Extract the [X, Y] coordinate from the center of the cell holding the provided text.  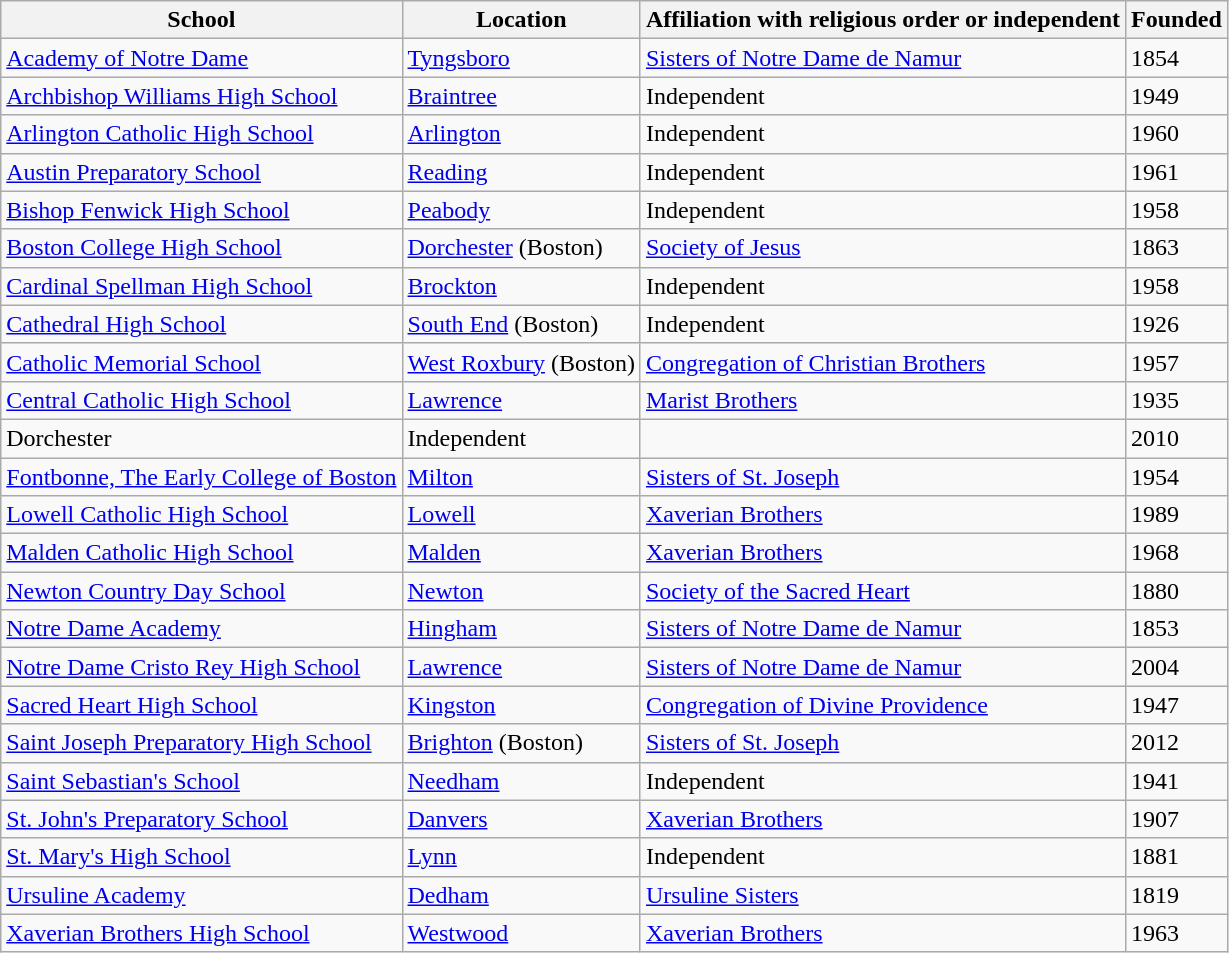
1960 [1177, 134]
Braintree [521, 96]
Academy of Notre Dame [202, 58]
1989 [1177, 515]
2004 [1177, 667]
2010 [1177, 438]
Saint Sebastian's School [202, 781]
1968 [1177, 553]
1935 [1177, 400]
Needham [521, 781]
1941 [1177, 781]
1819 [1177, 895]
Xaverian Brothers High School [202, 933]
Austin Preparatory School [202, 172]
Malden [521, 553]
Affiliation with religious order or independent [882, 20]
Marist Brothers [882, 400]
Arlington Catholic High School [202, 134]
Tyngsboro [521, 58]
1949 [1177, 96]
Notre Dame Cristo Rey High School [202, 667]
West Roxbury (Boston) [521, 362]
Hingham [521, 629]
St. John's Preparatory School [202, 819]
1907 [1177, 819]
1957 [1177, 362]
Central Catholic High School [202, 400]
Malden Catholic High School [202, 553]
Boston College High School [202, 248]
Lowell [521, 515]
Lowell Catholic High School [202, 515]
Arlington [521, 134]
Society of Jesus [882, 248]
Newton [521, 591]
Westwood [521, 933]
St. Mary's High School [202, 857]
Ursuline Sisters [882, 895]
Saint Joseph Preparatory High School [202, 743]
Danvers [521, 819]
1854 [1177, 58]
1947 [1177, 705]
Archbishop Williams High School [202, 96]
Sacred Heart High School [202, 705]
Congregation of Christian Brothers [882, 362]
South End (Boston) [521, 324]
Ursuline Academy [202, 895]
Location [521, 20]
Brighton (Boston) [521, 743]
1926 [1177, 324]
Bishop Fenwick High School [202, 210]
Society of the Sacred Heart [882, 591]
Lynn [521, 857]
Peabody [521, 210]
Newton Country Day School [202, 591]
Reading [521, 172]
Congregation of Divine Providence [882, 705]
Cardinal Spellman High School [202, 286]
Kingston [521, 705]
Founded [1177, 20]
1853 [1177, 629]
1881 [1177, 857]
Milton [521, 477]
Notre Dame Academy [202, 629]
Cathedral High School [202, 324]
1961 [1177, 172]
2012 [1177, 743]
1954 [1177, 477]
Dorchester [202, 438]
Dorchester (Boston) [521, 248]
Brockton [521, 286]
1963 [1177, 933]
1863 [1177, 248]
1880 [1177, 591]
Catholic Memorial School [202, 362]
Fontbonne, The Early College of Boston [202, 477]
School [202, 20]
Dedham [521, 895]
